Pinpoint the cell where the given text exists, returning its [x, y] midpoint coordinate. 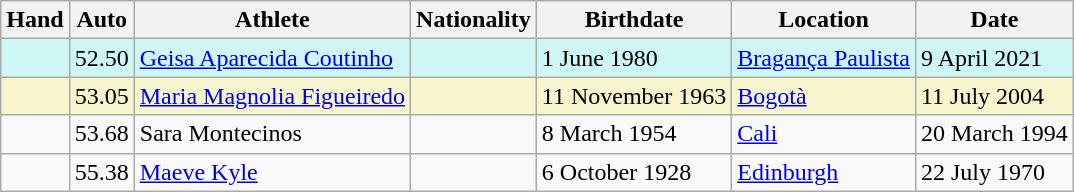
Edinburgh [824, 172]
Nationality [474, 20]
Maeve Kyle [272, 172]
Bogotà [824, 96]
Cali [824, 134]
Hand [35, 20]
52.50 [102, 58]
8 March 1954 [634, 134]
Maria Magnolia Figueiredo [272, 96]
Athlete [272, 20]
Birthdate [634, 20]
Geisa Aparecida Coutinho [272, 58]
Date [994, 20]
20 March 1994 [994, 134]
6 October 1928 [634, 172]
53.68 [102, 134]
22 July 1970 [994, 172]
Auto [102, 20]
11 July 2004 [994, 96]
1 June 1980 [634, 58]
11 November 1963 [634, 96]
53.05 [102, 96]
9 April 2021 [994, 58]
55.38 [102, 172]
Sara Montecinos [272, 134]
Bragança Paulista [824, 58]
Location [824, 20]
